Scan for the cell matching the given text and deliver its [x, y] coordinate at center. 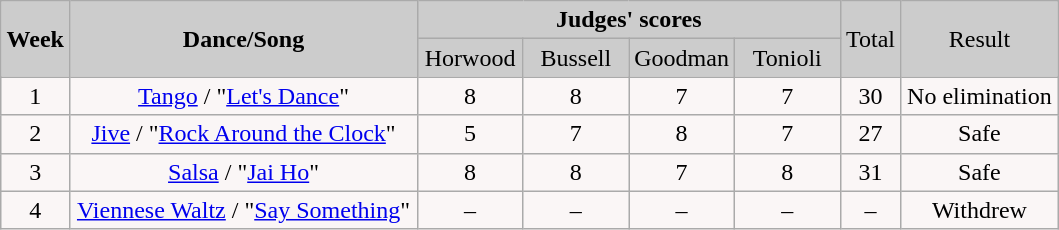
2 [36, 134]
1 [36, 96]
Result [980, 39]
Dance/Song [244, 39]
No elimination [980, 96]
Viennese Waltz / "Say Something" [244, 210]
Goodman [682, 58]
Salsa / "Jai Ho" [244, 172]
Judges' scores [628, 20]
Withdrew [980, 210]
31 [870, 172]
Tonioli [787, 58]
30 [870, 96]
5 [470, 134]
3 [36, 172]
4 [36, 210]
Week [36, 39]
Total [870, 39]
27 [870, 134]
Jive / "Rock Around the Clock" [244, 134]
Bussell [576, 58]
Tango / "Let's Dance" [244, 96]
Horwood [470, 58]
